Pinpoint the cell where the given text exists, returning its (X, Y) midpoint coordinate. 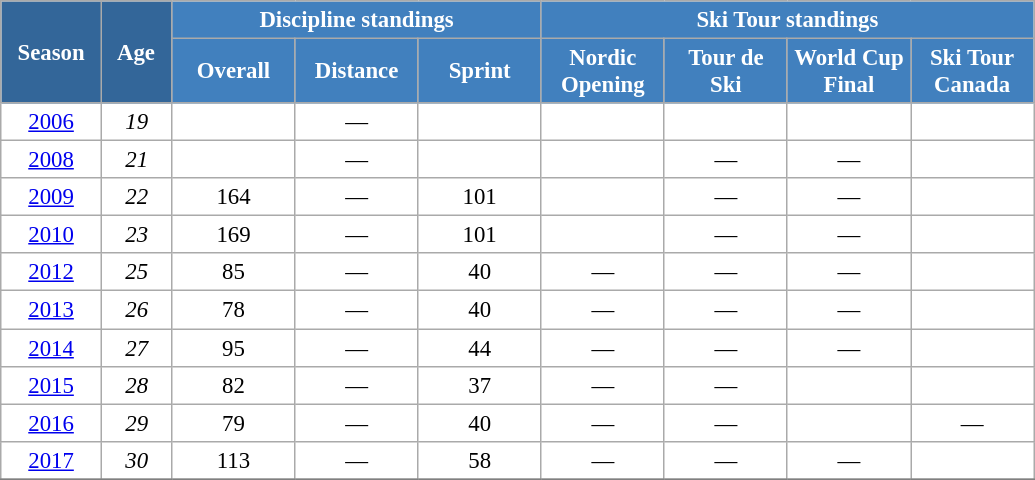
Overall (234, 72)
25 (136, 273)
113 (234, 460)
19 (136, 122)
95 (234, 348)
Season (52, 52)
Ski TourCanada (972, 72)
164 (234, 197)
2008 (52, 160)
2010 (52, 235)
2013 (52, 310)
30 (136, 460)
79 (234, 423)
2015 (52, 385)
58 (480, 460)
World CupFinal (848, 72)
23 (136, 235)
2014 (52, 348)
27 (136, 348)
2016 (52, 423)
26 (136, 310)
Tour deSki (726, 72)
78 (234, 310)
Sprint (480, 72)
NordicOpening (602, 72)
85 (234, 273)
169 (234, 235)
Discipline standings (356, 20)
Distance (356, 72)
21 (136, 160)
2012 (52, 273)
22 (136, 197)
2017 (52, 460)
Ski Tour standings (787, 20)
2009 (52, 197)
28 (136, 385)
44 (480, 348)
Age (136, 52)
82 (234, 385)
2006 (52, 122)
37 (480, 385)
29 (136, 423)
